For the text-containing cell, return its midpoint in [x, y] coordinate format. 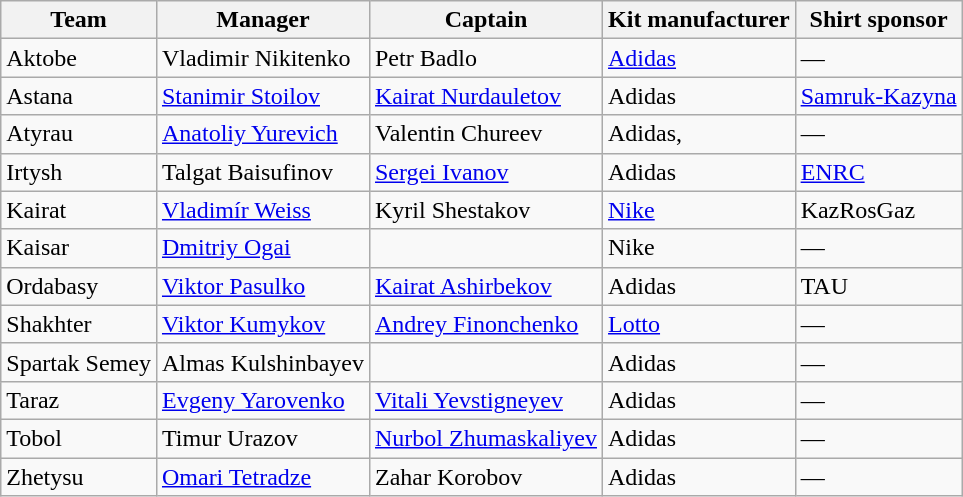
Shakhter [79, 324]
Vladimír Weiss [262, 210]
Lotto [700, 324]
Samruk-Kazyna [878, 96]
Zhetysu [79, 477]
Kaisar [79, 248]
Kairat [79, 210]
Irtysh [79, 172]
Timur Urazov [262, 438]
Team [79, 20]
Aktobe [79, 58]
Viktor Pasulko [262, 286]
Kyril Shestakov [486, 210]
Evgeny Yarovenko [262, 400]
Shirt sponsor [878, 20]
Dmitriy Ogai [262, 248]
Almas Kulshinbayev [262, 362]
Vitali Yevstigneyev [486, 400]
Valentin Chureev [486, 134]
Vladimir Nikitenko [262, 58]
Adidas, [700, 134]
TAU [878, 286]
Sergei Ivanov [486, 172]
Spartak Semey [79, 362]
Stanimir Stoilov [262, 96]
Kairat Ashirbekov [486, 286]
ENRC [878, 172]
Talgat Baisufinov [262, 172]
Atyrau [79, 134]
Tobol [79, 438]
Ordabasy [79, 286]
Anatoliy Yurevich [262, 134]
Omari Tetradze [262, 477]
Petr Badlo [486, 58]
Astana [79, 96]
Manager [262, 20]
Kairat Nurdauletov [486, 96]
Kit manufacturer [700, 20]
Taraz [79, 400]
Viktor Kumykov [262, 324]
Captain [486, 20]
Andrey Finonchenko [486, 324]
KazRosGaz [878, 210]
Nurbol Zhumaskaliyev [486, 438]
Zahar Korobov [486, 477]
